Output the (X, Y) coordinate of the center of the cell containing the given text.  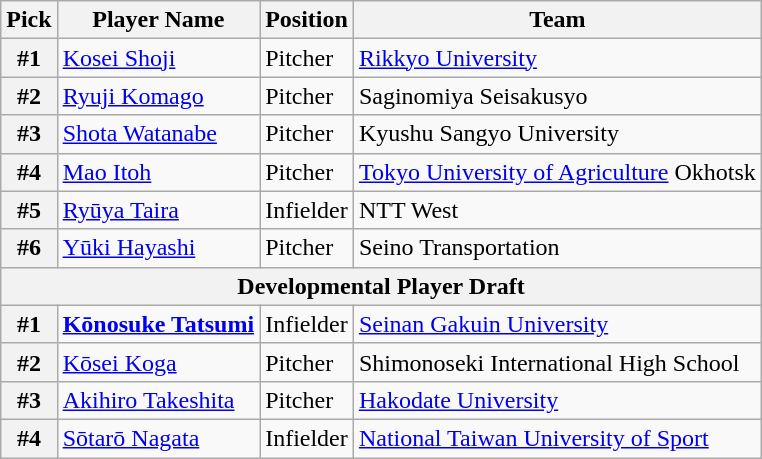
Kōsei Koga (158, 362)
Position (307, 20)
Player Name (158, 20)
Shota Watanabe (158, 134)
Kosei Shoji (158, 58)
Ryūya Taira (158, 210)
Kyushu Sangyo University (557, 134)
Tokyo University of Agriculture Okhotsk (557, 172)
Saginomiya Seisakusyo (557, 96)
Mao Itoh (158, 172)
Shimonoseki International High School (557, 362)
Team (557, 20)
Developmental Player Draft (382, 286)
Yūki Hayashi (158, 248)
National Taiwan University of Sport (557, 438)
Seino Transportation (557, 248)
Hakodate University (557, 400)
#5 (29, 210)
Seinan Gakuin University (557, 324)
Pick (29, 20)
Akihiro Takeshita (158, 400)
Rikkyo University (557, 58)
Ryuji Komago (158, 96)
Kōnosuke Tatsumi (158, 324)
#6 (29, 248)
Sōtarō Nagata (158, 438)
NTT West (557, 210)
